Locate the cell with the specified text and output its [x, y] center coordinate. 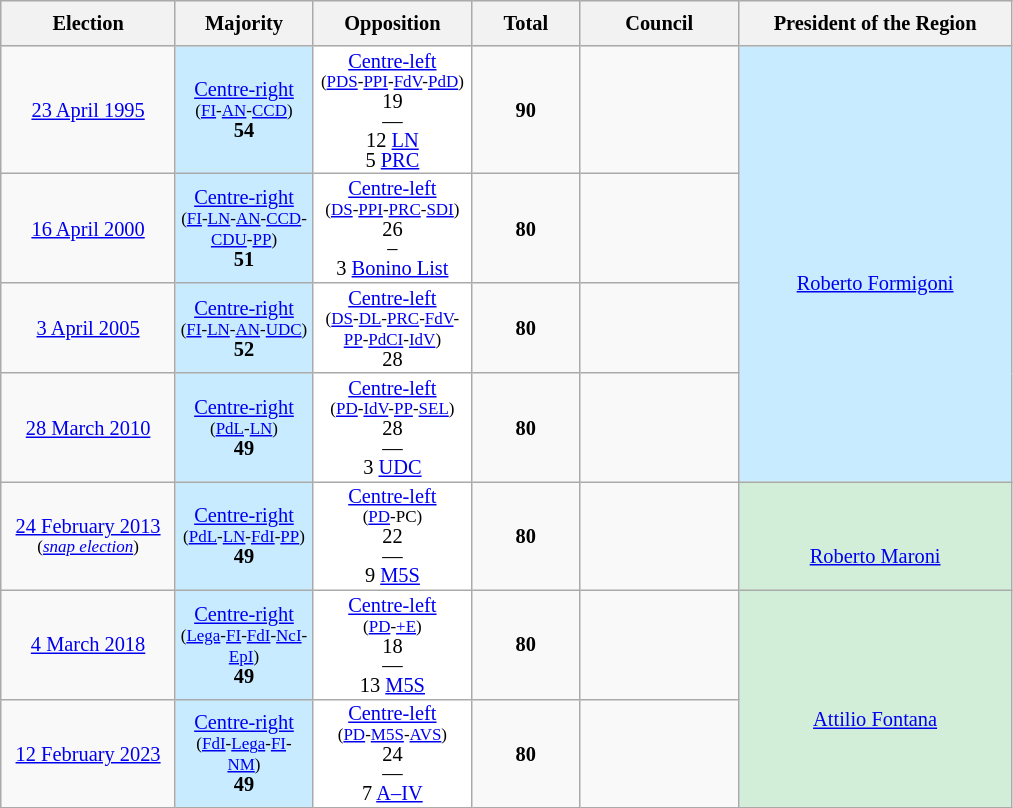
Centre-right(FI-LN-AN-UDC)52 [244, 328]
Opposition [393, 22]
Centre-left(DS-PPI-PRC-SDI)26–3 Bonino List [393, 228]
28 March 2010 [88, 428]
Roberto Maroni [875, 536]
Centre-right(FI-LN-AN-CCD-CDU-PP)51 [244, 228]
Attilio Fontana [875, 698]
Majority [244, 22]
Election [88, 22]
Council [659, 22]
23 April 1995 [88, 109]
President of the Region [875, 22]
Centre-left(DS-DL-PRC-FdV-PP-PdCI-IdV)28 [393, 328]
24 February 2013(snap election) [88, 536]
12 February 2023 [88, 754]
Centre-right(FdI-Lega-FI-NM)49 [244, 754]
4 March 2018 [88, 644]
Centre-right(PdL-LN)49 [244, 428]
Centre-right(FI-AN-CCD)54 [244, 109]
Roberto Formigoni [875, 263]
Centre-left(PD-M5S-AVS)24—7 A–IV [393, 754]
90 [526, 109]
Centre-left(PDS-PPI-FdV-PdD)19—12 LN5 PRC [393, 109]
Centre-right(Lega-FI-FdI-NcI-EpI)49 [244, 644]
Centre-left(PD-IdV-PP-SEL)28—3 UDC [393, 428]
Centre-right(PdL-LN-FdI-PP)49 [244, 536]
16 April 2000 [88, 228]
Centre-left(PD-+E)18—13 M5S [393, 644]
Centre-left(PD-PC)22—9 M5S [393, 536]
3 April 2005 [88, 328]
Total [526, 22]
